Extract the [x, y] coordinate from the center of the cell holding the provided text.  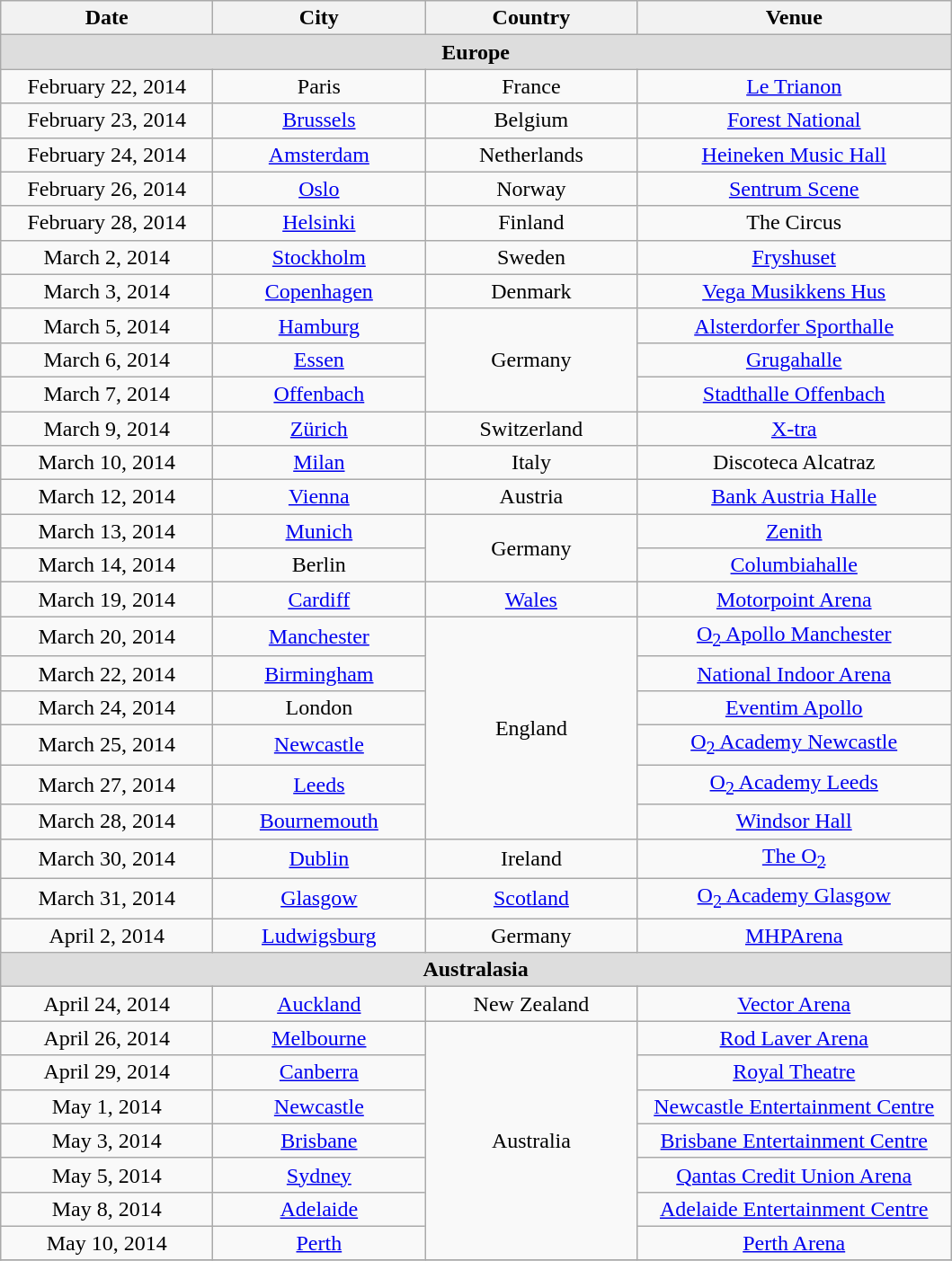
Bournemouth [319, 821]
Auckland [319, 1004]
Switzerland [531, 429]
Heineken Music Hall [795, 155]
Qantas Credit Union Arena [795, 1175]
England [531, 728]
Vienna [319, 497]
Belgium [531, 120]
Country [531, 18]
Fryshuset [795, 257]
Venue [795, 18]
March 2, 2014 [107, 257]
Bank Austria Halle [795, 497]
May 8, 2014 [107, 1209]
Ireland [531, 858]
Sydney [319, 1175]
X-tra [795, 429]
Motorpoint Arena [795, 599]
Brisbane [319, 1141]
Windsor Hall [795, 821]
Dublin [319, 858]
May 3, 2014 [107, 1141]
Amsterdam [319, 155]
Copenhagen [319, 291]
Finland [531, 223]
Le Trianon [795, 86]
City [319, 18]
March 3, 2014 [107, 291]
March 25, 2014 [107, 744]
Perth Arena [795, 1243]
March 31, 2014 [107, 898]
May 10, 2014 [107, 1243]
Helsinki [319, 223]
France [531, 86]
March 22, 2014 [107, 673]
London [319, 707]
O2 Academy Newcastle [795, 744]
Columbiahalle [795, 565]
Zenith [795, 531]
March 27, 2014 [107, 785]
February 26, 2014 [107, 189]
February 28, 2014 [107, 223]
Melbourne [319, 1038]
Glasgow [319, 898]
Italy [531, 463]
Milan [319, 463]
Manchester [319, 636]
MHPArena [795, 936]
Date [107, 18]
Europe [476, 52]
March 14, 2014 [107, 565]
Alsterdorfer Sporthalle [795, 325]
Hamburg [319, 325]
Newcastle Entertainment Centre [795, 1106]
Ludwigsburg [319, 936]
February 24, 2014 [107, 155]
Offenbach [319, 394]
March 9, 2014 [107, 429]
Perth [319, 1243]
March 5, 2014 [107, 325]
March 6, 2014 [107, 360]
Austria [531, 497]
Leeds [319, 785]
O2 Apollo Manchester [795, 636]
Sentrum Scene [795, 189]
Denmark [531, 291]
April 26, 2014 [107, 1038]
Adelaide [319, 1209]
April 29, 2014 [107, 1072]
March 13, 2014 [107, 531]
March 30, 2014 [107, 858]
March 12, 2014 [107, 497]
Adelaide Entertainment Centre [795, 1209]
Norway [531, 189]
February 22, 2014 [107, 86]
May 1, 2014 [107, 1106]
Discoteca Alcatraz [795, 463]
Wales [531, 599]
March 19, 2014 [107, 599]
Canberra [319, 1072]
May 5, 2014 [107, 1175]
Royal Theatre [795, 1072]
Australia [531, 1141]
The O2 [795, 858]
The Circus [795, 223]
Sweden [531, 257]
Brussels [319, 120]
Scotland [531, 898]
Munich [319, 531]
Zürich [319, 429]
Vega Musikkens Hus [795, 291]
March 7, 2014 [107, 394]
Essen [319, 360]
Grugahalle [795, 360]
Stockholm [319, 257]
Eventim Apollo [795, 707]
Stadthalle Offenbach [795, 394]
Brisbane Entertainment Centre [795, 1141]
O2 Academy Glasgow [795, 898]
Birmingham [319, 673]
March 10, 2014 [107, 463]
Berlin [319, 565]
March 28, 2014 [107, 821]
April 2, 2014 [107, 936]
April 24, 2014 [107, 1004]
National Indoor Arena [795, 673]
Paris [319, 86]
Forest National [795, 120]
Vector Arena [795, 1004]
Rod Laver Arena [795, 1038]
New Zealand [531, 1004]
March 24, 2014 [107, 707]
Netherlands [531, 155]
February 23, 2014 [107, 120]
Oslo [319, 189]
Cardiff [319, 599]
O2 Academy Leeds [795, 785]
Australasia [476, 970]
March 20, 2014 [107, 636]
